For the text-containing cell, return its midpoint in (x, y) coordinate format. 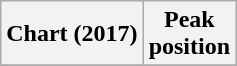
Peakposition (189, 34)
Chart (2017) (72, 34)
